Identify which cell holds the provided text, then report its [x, y] central coordinate. 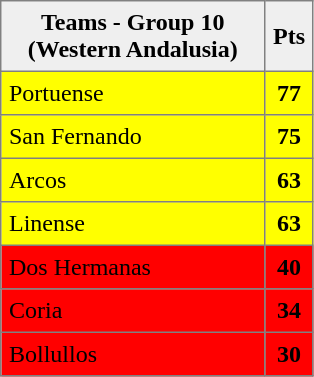
Arcos [133, 180]
Coria [133, 311]
Pts [289, 36]
77 [289, 93]
30 [289, 354]
75 [289, 137]
40 [289, 267]
Bollullos [133, 354]
Linense [133, 224]
San Fernando [133, 137]
Dos Hermanas [133, 267]
Teams - Group 10 (Western Andalusia) [133, 36]
34 [289, 311]
Portuense [133, 93]
